Extract the [X, Y] coordinate from the center of the cell holding the provided text.  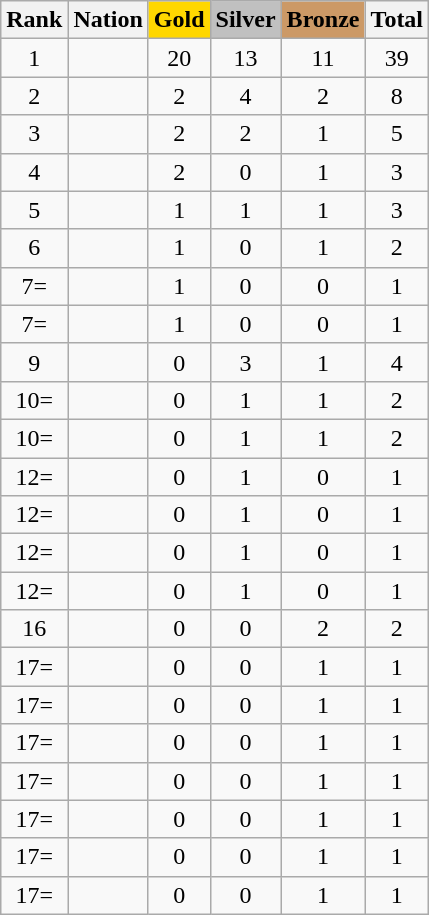
13 [246, 58]
Gold [179, 20]
9 [34, 362]
Silver [246, 20]
Total [397, 20]
Nation [108, 20]
20 [179, 58]
6 [34, 248]
Bronze [323, 20]
16 [34, 629]
Rank [34, 20]
11 [323, 58]
8 [397, 96]
39 [397, 58]
